From the cell containing the given text, extract its center point as [X, Y] coordinate. 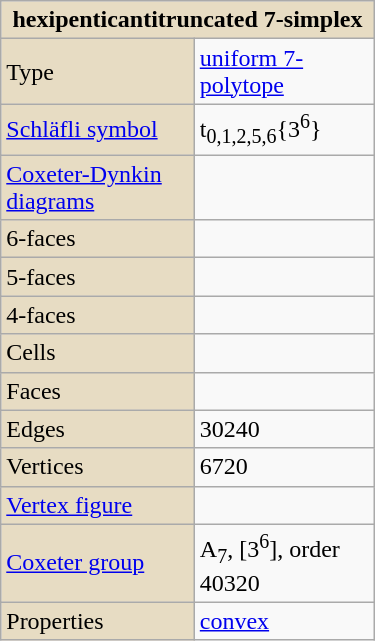
Properties [98, 621]
Type [98, 72]
6720 [284, 467]
Schläfli symbol [98, 130]
hexipenticantitruncated 7-simplex [188, 20]
Vertices [98, 467]
Cells [98, 353]
Coxeter-Dynkin diagrams [98, 188]
Edges [98, 429]
A7, [36], order 40320 [284, 563]
30240 [284, 429]
6-faces [98, 239]
Vertex figure [98, 505]
t0,1,2,5,6{36} [284, 130]
Coxeter group [98, 563]
convex [284, 621]
Faces [98, 391]
4-faces [98, 315]
5-faces [98, 277]
uniform 7-polytope [284, 72]
